Identify which cell holds the provided text, then report its [X, Y] central coordinate. 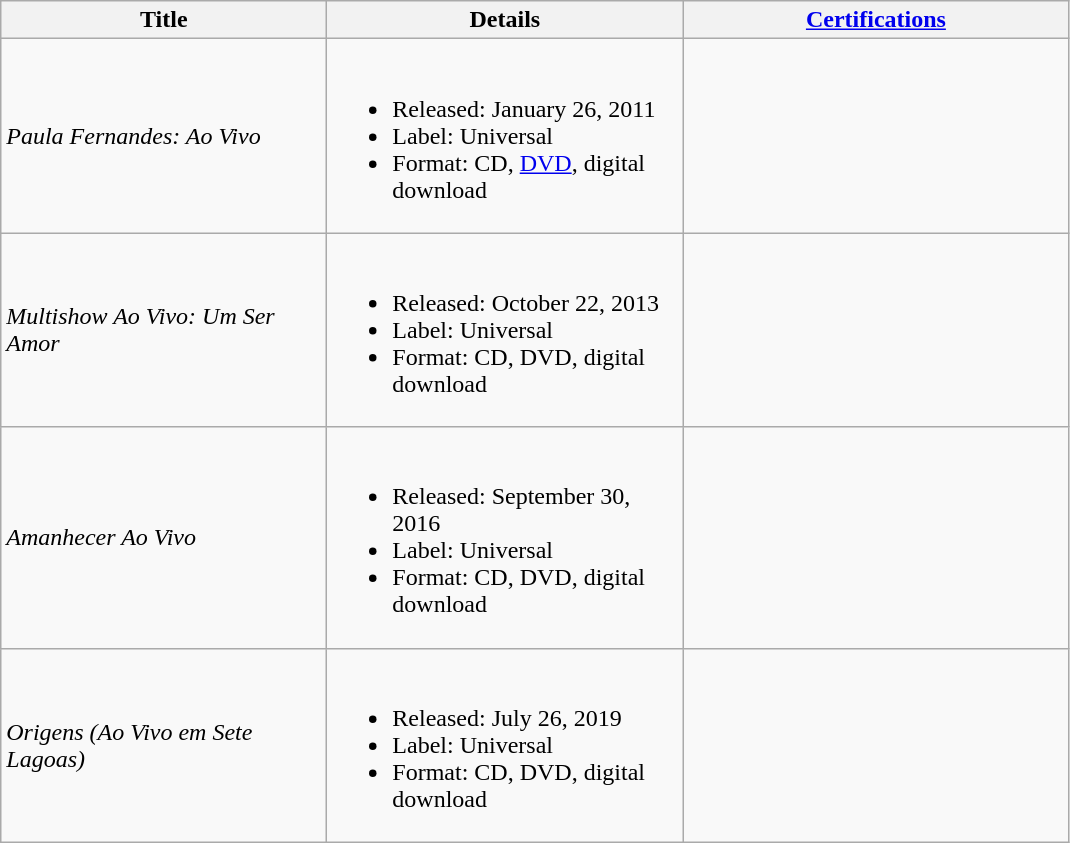
Released: October 22, 2013Label: UniversalFormat: CD, DVD, digital download [505, 330]
Released: September 30, 2016Label: UniversalFormat: CD, DVD, digital download [505, 538]
Released: July 26, 2019Label: UniversalFormat: CD, DVD, digital download [505, 745]
Amanhecer Ao Vivo [164, 538]
Released: January 26, 2011Label: UniversalFormat: CD, DVD, digital download [505, 136]
Multishow Ao Vivo: Um Ser Amor [164, 330]
Details [505, 20]
Title [164, 20]
Origens (Ao Vivo em Sete Lagoas) [164, 745]
Paula Fernandes: Ao Vivo [164, 136]
Certifications [876, 20]
